From the cell containing the given text, extract its center point as [X, Y] coordinate. 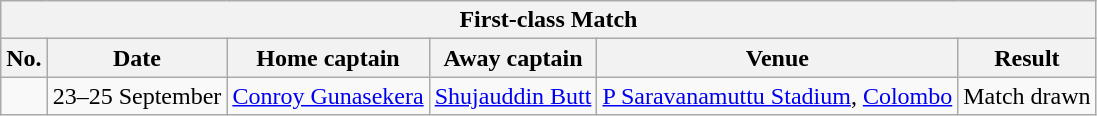
Venue [778, 58]
Date [137, 58]
Shujauddin Butt [513, 96]
Conroy Gunasekera [328, 96]
Match drawn [1027, 96]
23–25 September [137, 96]
First-class Match [548, 20]
Home captain [328, 58]
Result [1027, 58]
No. [24, 58]
P Saravanamuttu Stadium, Colombo [778, 96]
Away captain [513, 58]
